Output the (x, y) coordinate of the center of the cell containing the given text.  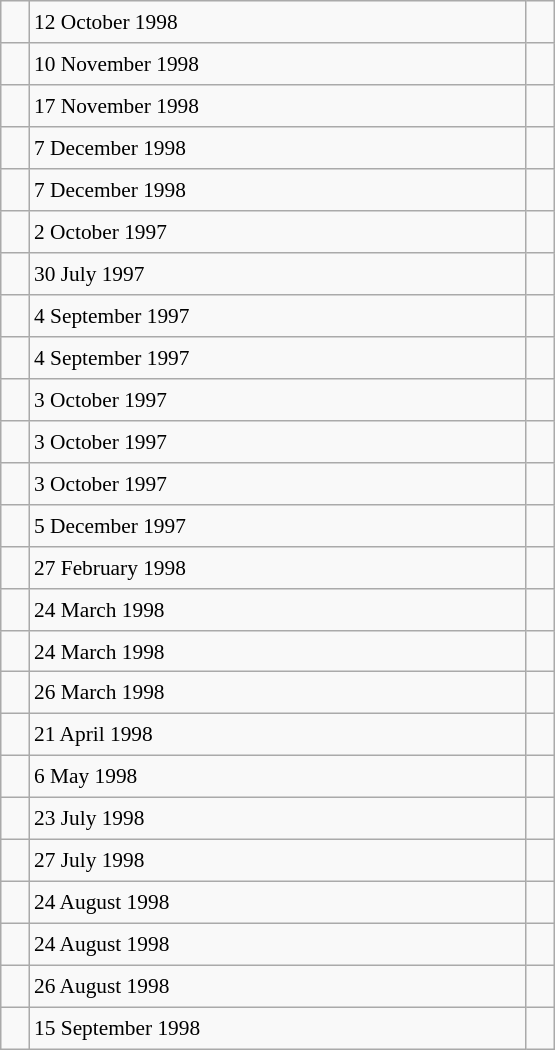
23 July 1998 (278, 819)
6 May 1998 (278, 777)
26 March 1998 (278, 693)
26 August 1998 (278, 986)
2 October 1997 (278, 232)
27 February 1998 (278, 567)
27 July 1998 (278, 861)
21 April 1998 (278, 735)
30 July 1997 (278, 274)
15 September 1998 (278, 1028)
5 December 1997 (278, 525)
17 November 1998 (278, 106)
10 November 1998 (278, 64)
12 October 1998 (278, 22)
